Detect which cell encompasses the target text, then output its (x, y) center coordinate. 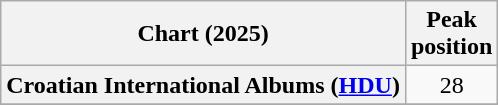
Chart (2025) (204, 34)
Peakposition (451, 34)
Croatian International Albums (HDU) (204, 85)
28 (451, 85)
